From the cell containing the given text, extract its center point as (x, y) coordinate. 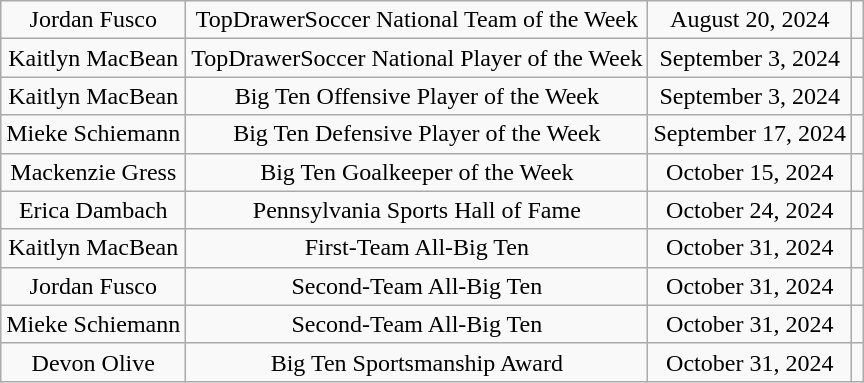
Pennsylvania Sports Hall of Fame (417, 210)
TopDrawerSoccer National Team of the Week (417, 20)
TopDrawerSoccer National Player of the Week (417, 58)
Erica Dambach (94, 210)
Mackenzie Gress (94, 172)
October 15, 2024 (750, 172)
Big Ten Goalkeeper of the Week (417, 172)
Devon Olive (94, 362)
Big Ten Defensive Player of the Week (417, 134)
Big Ten Sportsmanship Award (417, 362)
October 24, 2024 (750, 210)
September 17, 2024 (750, 134)
First-Team All-Big Ten (417, 248)
Big Ten Offensive Player of the Week (417, 96)
August 20, 2024 (750, 20)
